Return [X, Y] of the center of cell containing provided text 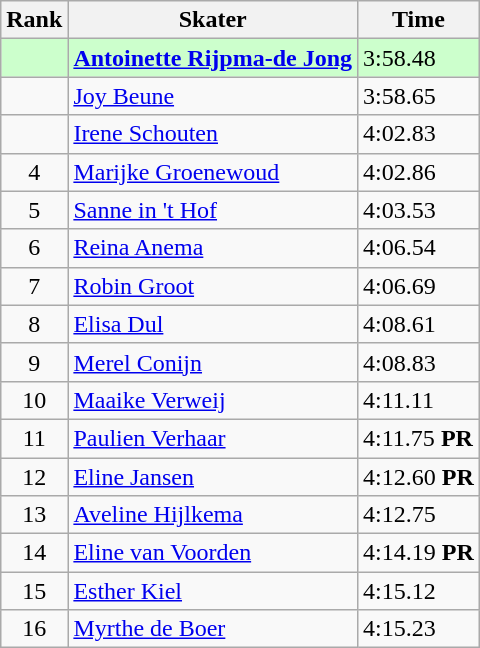
15 [34, 591]
4:14.19 PR [419, 553]
12 [34, 477]
Paulien Verhaar [213, 438]
4:03.53 [419, 210]
16 [34, 629]
Myrthe de Boer [213, 629]
8 [34, 324]
10 [34, 400]
Eline van Voorden [213, 553]
3:58.65 [419, 96]
4:15.23 [419, 629]
7 [34, 286]
Time [419, 20]
4:15.12 [419, 591]
Marijke Groenewoud [213, 172]
Esther Kiel [213, 591]
Reina Anema [213, 248]
4:06.54 [419, 248]
Sanne in 't Hof [213, 210]
4:11.11 [419, 400]
Joy Beune [213, 96]
11 [34, 438]
4:02.86 [419, 172]
Robin Groot [213, 286]
4:08.61 [419, 324]
Eline Jansen [213, 477]
4:11.75 PR [419, 438]
5 [34, 210]
14 [34, 553]
4:02.83 [419, 134]
3:58.48 [419, 58]
Merel Conijn [213, 362]
Skater [213, 20]
Rank [34, 20]
4:08.83 [419, 362]
4:12.60 PR [419, 477]
6 [34, 248]
Irene Schouten [213, 134]
4:12.75 [419, 515]
4 [34, 172]
9 [34, 362]
4:06.69 [419, 286]
Elisa Dul [213, 324]
13 [34, 515]
Aveline Hijlkema [213, 515]
Maaike Verweij [213, 400]
Antoinette Rijpma-de Jong [213, 58]
